Return [x, y] of the center of cell containing provided text 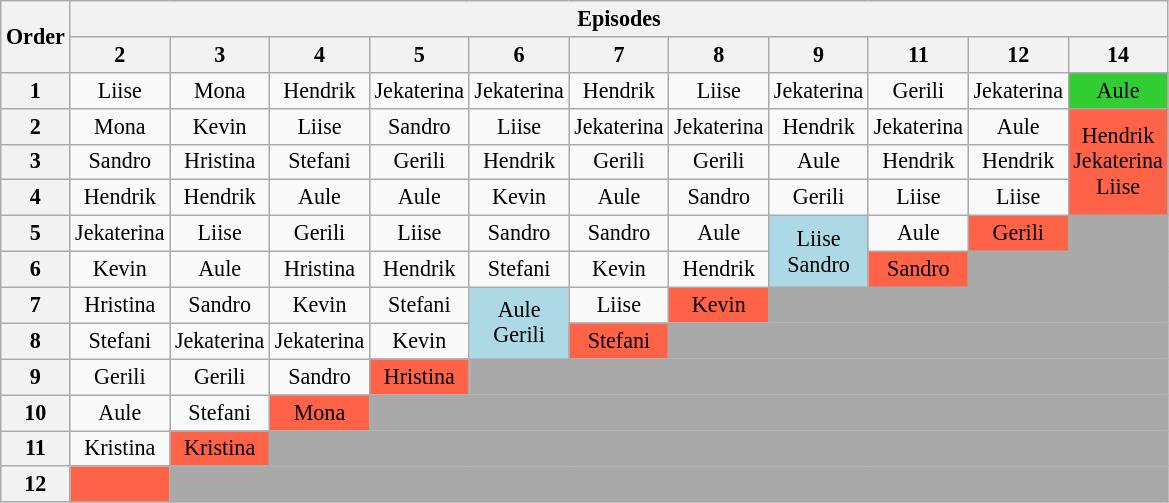
HendrikJekaterinaLiise [1118, 162]
AuleGerili [519, 323]
Order [36, 36]
14 [1118, 54]
Episodes [619, 18]
10 [36, 412]
1 [36, 90]
LiiseSandro [819, 251]
